Search for the cell housing the specified text and yield its (X, Y) center coordinate. 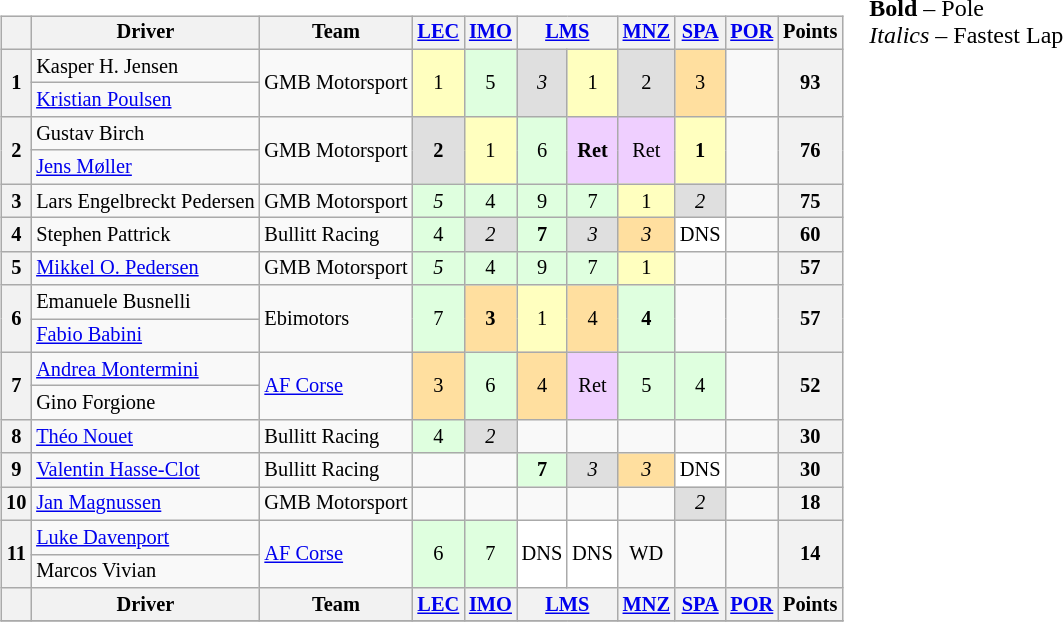
Andrea Montermini (145, 369)
Ebimotors (336, 318)
Gustav Birch (145, 134)
Théo Nouet (145, 437)
Lars Engelbreckt Pedersen (145, 201)
52 (810, 386)
18 (810, 504)
Mikkel O. Pedersen (145, 268)
Emanuele Busnelli (145, 302)
14 (810, 554)
8 (16, 437)
Valentin Hasse-Clot (145, 470)
Luke Davenport (145, 537)
WD (646, 554)
93 (810, 82)
Jens Møller (145, 167)
Jan Magnussen (145, 504)
Fabio Babini (145, 336)
60 (810, 235)
75 (810, 201)
11 (16, 554)
Marcos Vivian (145, 571)
Kasper H. Jensen (145, 66)
Gino Forgione (145, 403)
Kristian Poulsen (145, 100)
10 (16, 504)
76 (810, 150)
Stephen Pattrick (145, 235)
